Search for the cell housing the specified text and yield its (x, y) center coordinate. 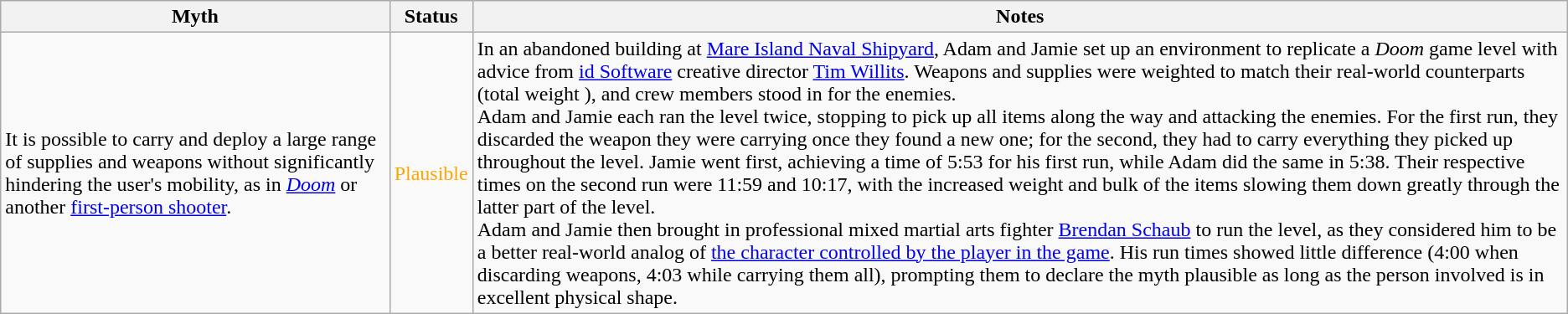
Status (431, 17)
Myth (195, 17)
Plausible (431, 172)
Notes (1020, 17)
